Identify which cell holds the provided text, then report its [x, y] central coordinate. 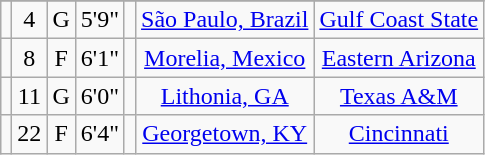
Morelia, Mexico [225, 58]
São Paulo, Brazil [225, 20]
6'4" [100, 134]
Gulf Coast State [399, 20]
8 [30, 58]
4 [30, 20]
Lithonia, GA [225, 96]
Eastern Arizona [399, 58]
Texas A&M [399, 96]
Georgetown, KY [225, 134]
Cincinnati [399, 134]
5'9" [100, 20]
11 [30, 96]
6'1" [100, 58]
6'0" [100, 96]
22 [30, 134]
